Return [X, Y] of the center of cell containing provided text 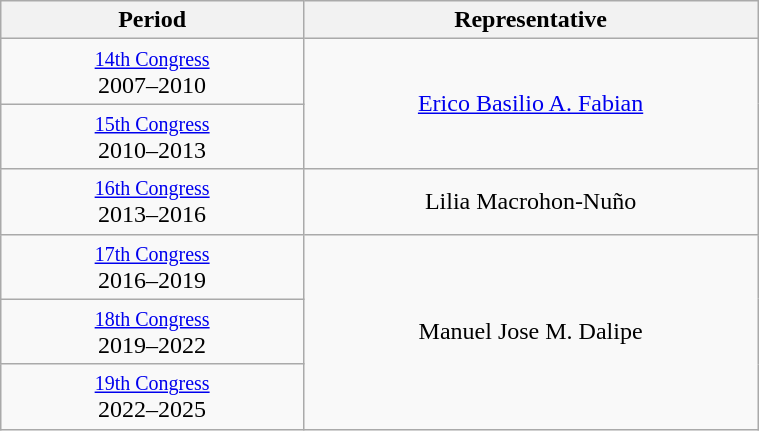
15th Congress2010–2013 [152, 136]
Period [152, 20]
Erico Basilio A. Fabian [530, 104]
16th Congress2013–2016 [152, 202]
19th Congress2022–2025 [152, 396]
18th Congress2019–2022 [152, 332]
17th Congress2016–2019 [152, 266]
14th Congress2007–2010 [152, 72]
Manuel Jose M. Dalipe [530, 332]
Lilia Macrohon-Nuño [530, 202]
Representative [530, 20]
